Detect which cell encompasses the target text, then output its [X, Y] center coordinate. 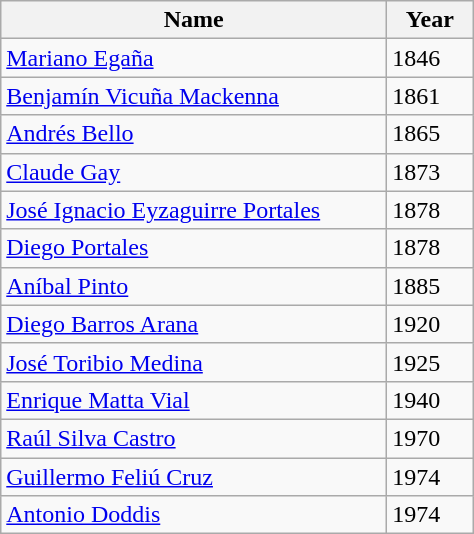
Year [430, 20]
1885 [430, 286]
1925 [430, 362]
Enrique Matta Vial [194, 400]
1873 [430, 172]
José Toribio Medina [194, 362]
Guillermo Feliú Cruz [194, 477]
Claude Gay [194, 172]
Andrés Bello [194, 134]
Diego Barros Arana [194, 324]
Name [194, 20]
Raúl Silva Castro [194, 438]
1861 [430, 96]
Benjamín Vicuña Mackenna [194, 96]
1865 [430, 134]
1970 [430, 438]
Aníbal Pinto [194, 286]
1940 [430, 400]
Antonio Doddis [194, 515]
1846 [430, 58]
1920 [430, 324]
Diego Portales [194, 248]
Mariano Egaña [194, 58]
José Ignacio Eyzaguirre Portales [194, 210]
